Output the [x, y] coordinate of the center of the cell containing the given text.  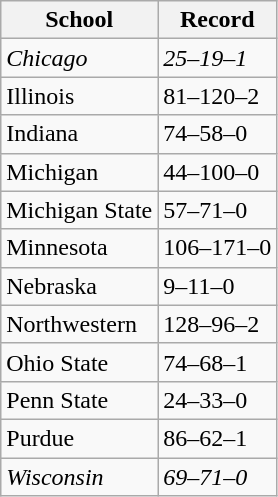
Michigan State [80, 210]
106–171–0 [218, 248]
Minnesota [80, 248]
Indiana [80, 134]
9–11–0 [218, 286]
Record [218, 20]
74–58–0 [218, 134]
81–120–2 [218, 96]
Nebraska [80, 286]
Wisconsin [80, 477]
44–100–0 [218, 172]
Penn State [80, 400]
69–71–0 [218, 477]
Chicago [80, 58]
Illinois [80, 96]
25–19–1 [218, 58]
74–68–1 [218, 362]
128–96–2 [218, 324]
School [80, 20]
Purdue [80, 438]
Ohio State [80, 362]
57–71–0 [218, 210]
24–33–0 [218, 400]
Michigan [80, 172]
86–62–1 [218, 438]
Northwestern [80, 324]
